Scan for the cell matching the given text and deliver its [X, Y] coordinate at center. 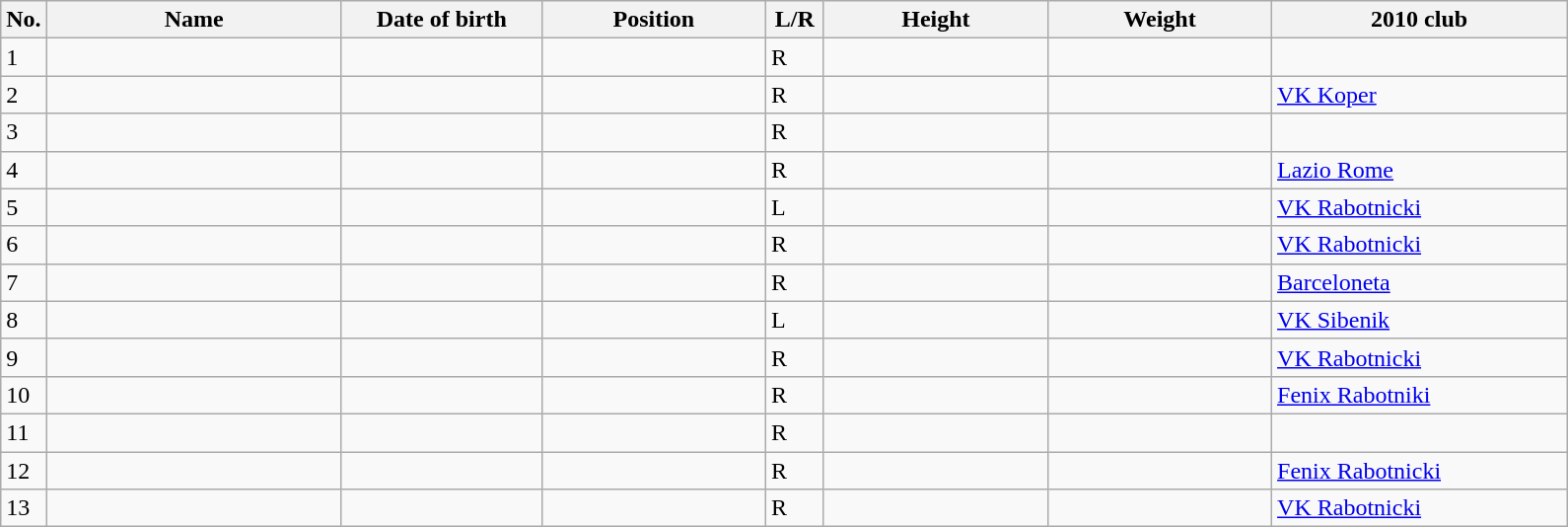
Barceloneta [1420, 282]
12 [24, 471]
3 [24, 132]
5 [24, 207]
Lazio Rome [1420, 170]
VK Koper [1420, 95]
4 [24, 170]
Weight [1160, 20]
6 [24, 245]
Name [193, 20]
2010 club [1420, 20]
No. [24, 20]
11 [24, 432]
Position [653, 20]
L/R [795, 20]
1 [24, 57]
8 [24, 320]
Fenix Rabotnicki [1420, 471]
Date of birth [442, 20]
2 [24, 95]
10 [24, 395]
9 [24, 357]
Height [935, 20]
13 [24, 508]
7 [24, 282]
VK Sibenik [1420, 320]
Fenix Rabotniki [1420, 395]
